Provide the [X, Y] coordinate of the cell's center where the given text is located.  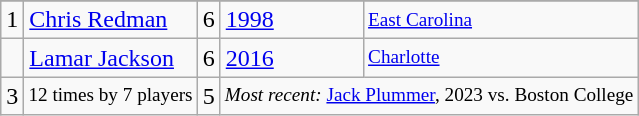
Charlotte [501, 58]
East Carolina [501, 20]
Chris Redman [110, 20]
12 times by 7 players [110, 96]
1998 [292, 20]
5 [208, 96]
Most recent: Jack Plummer, 2023 vs. Boston College [429, 96]
3 [12, 96]
1 [12, 20]
2016 [292, 58]
Lamar Jackson [110, 58]
